Return (X, Y) of the center of cell containing provided text 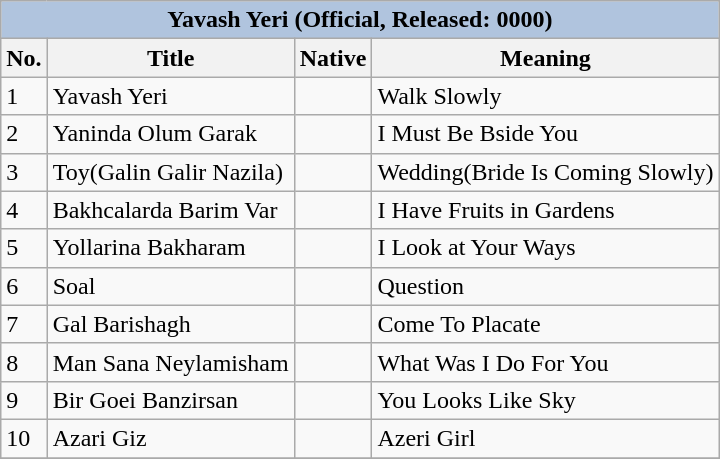
Title (170, 58)
5 (24, 248)
Man Sana Neylamisham (170, 362)
1 (24, 96)
Yollarina Bakharam (170, 248)
You Looks Like Sky (546, 400)
I Have Fruits in Gardens (546, 210)
Yavash Yeri (Official, Released: 0000) (360, 20)
Azari Giz (170, 438)
2 (24, 134)
Question (546, 286)
No. (24, 58)
Walk Slowly (546, 96)
Native (333, 58)
What Was I Do For You (546, 362)
7 (24, 324)
6 (24, 286)
I Look at Your Ways (546, 248)
Come To Placate (546, 324)
Toy(Galin Galir Nazila) (170, 172)
I Must Be Bside You (546, 134)
8 (24, 362)
10 (24, 438)
Azeri Girl (546, 438)
Bakhcalarda Barim Var (170, 210)
Soal (170, 286)
Wedding(Bride Is Coming Slowly) (546, 172)
4 (24, 210)
Yaninda Olum Garak (170, 134)
Yavash Yeri (170, 96)
9 (24, 400)
Gal Barishagh (170, 324)
3 (24, 172)
Meaning (546, 58)
Bir Goei Banzirsan (170, 400)
